Extract the (X, Y) coordinate from the center of the cell holding the provided text.  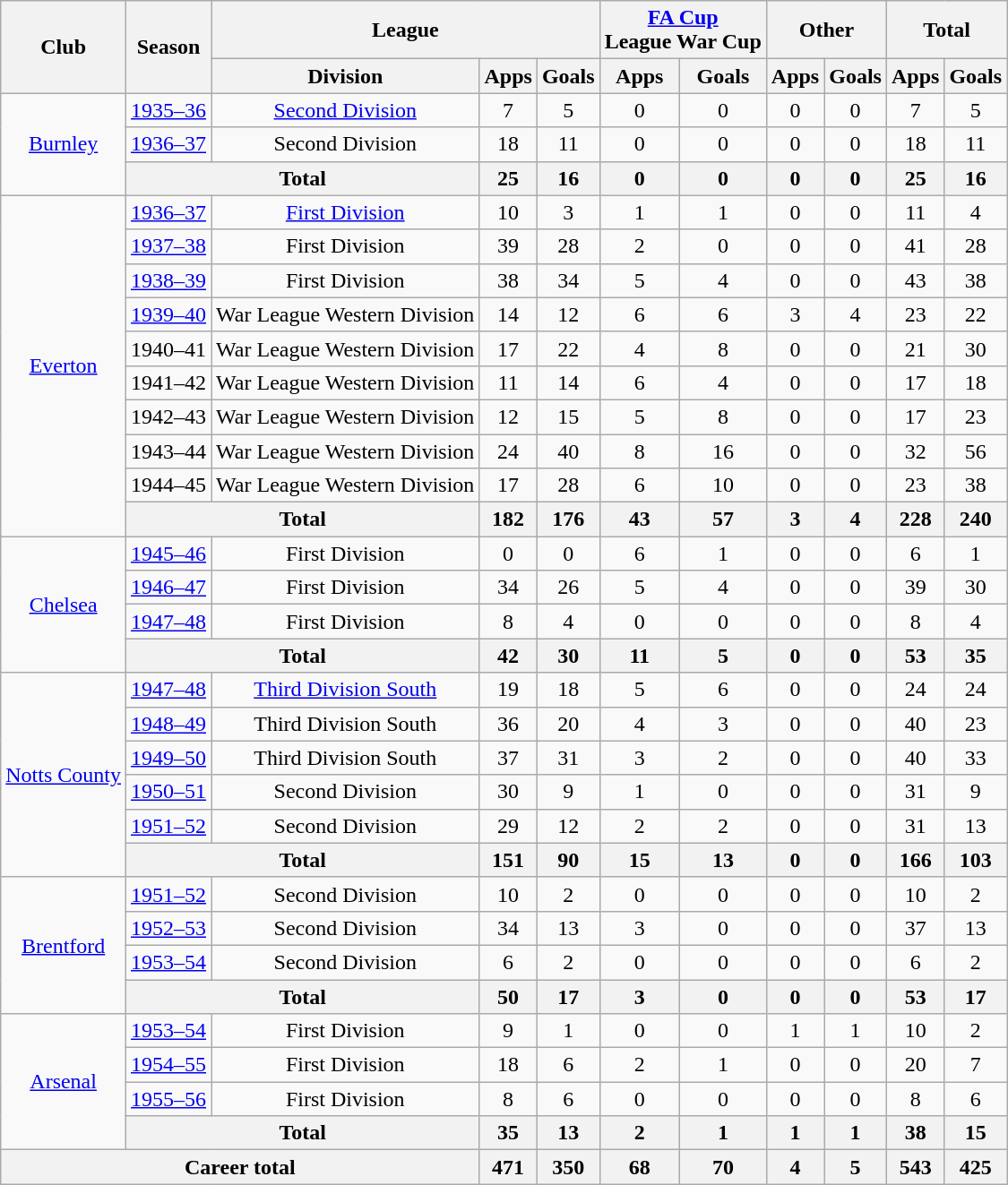
Chelsea (64, 605)
1940–41 (168, 348)
1952–53 (168, 928)
42 (508, 656)
1944–45 (168, 485)
1941–42 (168, 382)
1937–38 (168, 246)
1938–39 (168, 280)
543 (915, 1167)
1955–56 (168, 1099)
Club (64, 47)
1939–40 (168, 314)
Season (168, 47)
21 (915, 348)
228 (915, 520)
Arsenal (64, 1082)
League (406, 30)
240 (976, 520)
1954–55 (168, 1065)
26 (568, 588)
1949–50 (168, 758)
151 (508, 860)
Career total (240, 1167)
56 (976, 451)
90 (568, 860)
68 (640, 1167)
19 (508, 690)
1945–46 (168, 554)
1943–44 (168, 451)
471 (508, 1167)
Brentford (64, 945)
Division (346, 76)
29 (508, 826)
1946–47 (168, 588)
70 (722, 1167)
Other (826, 30)
1950–51 (168, 792)
182 (508, 520)
Burnley (64, 144)
1942–43 (168, 416)
33 (976, 758)
36 (508, 724)
57 (722, 520)
32 (915, 451)
176 (568, 520)
350 (568, 1167)
166 (915, 860)
Everton (64, 365)
FA CupLeague War Cup (683, 30)
Notts County (64, 775)
1935–36 (168, 110)
1948–49 (168, 724)
425 (976, 1167)
103 (976, 860)
50 (508, 997)
41 (915, 246)
